Search for the cell housing the specified text and yield its [X, Y] center coordinate. 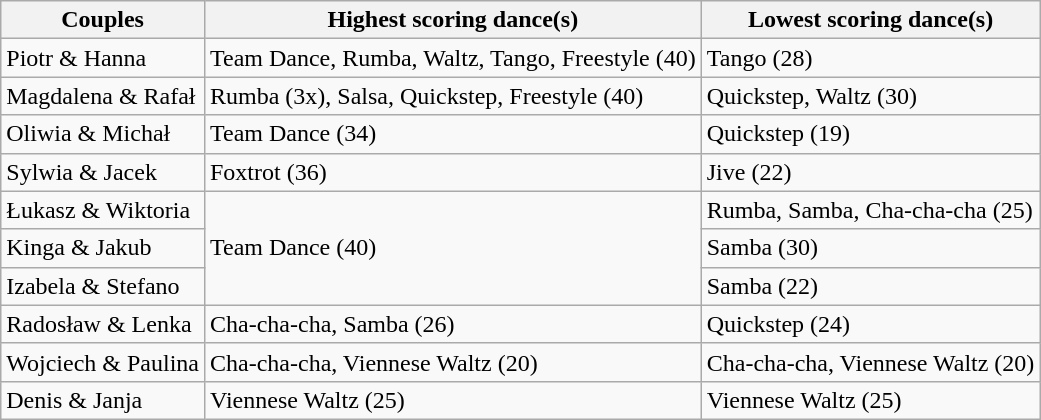
Kinga & Jakub [103, 248]
Magdalena & Rafał [103, 96]
Cha-cha-cha, Samba (26) [452, 324]
Rumba, Samba, Cha-cha-cha (25) [870, 210]
Quickstep (24) [870, 324]
Jive (22) [870, 172]
Highest scoring dance(s) [452, 20]
Radosław & Lenka [103, 324]
Quickstep, Waltz (30) [870, 96]
Sylwia & Jacek [103, 172]
Team Dance (40) [452, 248]
Lowest scoring dance(s) [870, 20]
Couples [103, 20]
Denis & Janja [103, 400]
Oliwia & Michał [103, 134]
Tango (28) [870, 58]
Foxtrot (36) [452, 172]
Samba (30) [870, 248]
Samba (22) [870, 286]
Izabela & Stefano [103, 286]
Quickstep (19) [870, 134]
Rumba (3x), Salsa, Quickstep, Freestyle (40) [452, 96]
Wojciech & Paulina [103, 362]
Team Dance (34) [452, 134]
Łukasz & Wiktoria [103, 210]
Piotr & Hanna [103, 58]
Team Dance, Rumba, Waltz, Tango, Freestyle (40) [452, 58]
